Search for the cell housing the specified text and yield its (x, y) center coordinate. 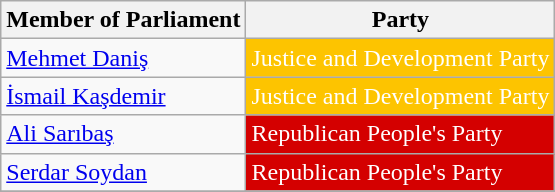
İsmail Kaşdemir (124, 96)
Serdar Soydan (124, 172)
Member of Parliament (124, 20)
Party (400, 20)
Ali Sarıbaş (124, 134)
Mehmet Daniş (124, 58)
